For the text-containing cell, return its midpoint in (x, y) coordinate format. 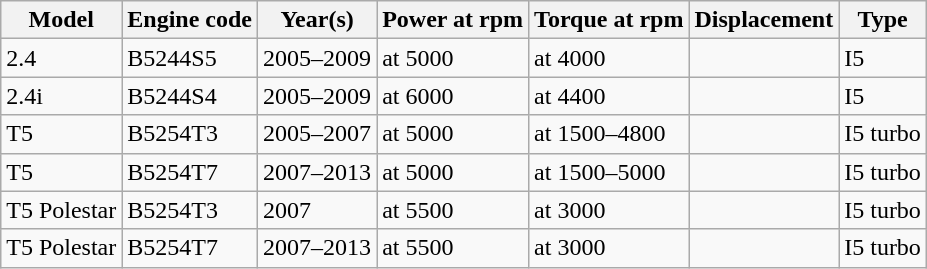
Torque at rpm (609, 20)
2.4 (62, 58)
Displacement (764, 20)
B5244S4 (190, 96)
Year(s) (318, 20)
at 1500–4800 (609, 134)
at 4000 (609, 58)
Model (62, 20)
at 1500–5000 (609, 172)
Power at rpm (453, 20)
2.4i (62, 96)
2005–2007 (318, 134)
2007 (318, 210)
Engine code (190, 20)
at 4400 (609, 96)
B5244S5 (190, 58)
Type (883, 20)
at 6000 (453, 96)
